Pinpoint the cell where the given text exists, returning its (x, y) midpoint coordinate. 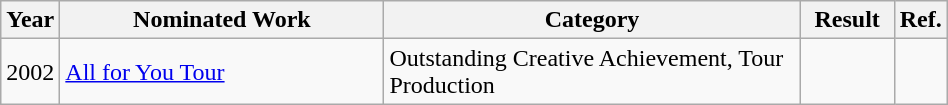
Nominated Work (222, 20)
Year (30, 20)
Result (847, 20)
Ref. (920, 20)
2002 (30, 72)
Category (592, 20)
Outstanding Creative Achievement, Tour Production (592, 72)
All for You Tour (222, 72)
